Pinpoint the cell where the given text exists, returning its (X, Y) midpoint coordinate. 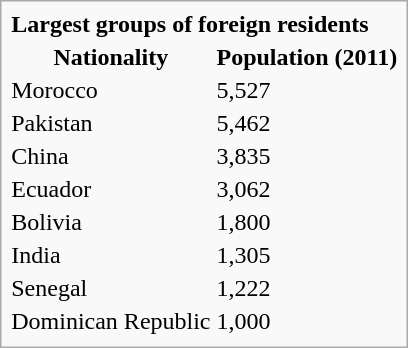
Nationality (111, 57)
1,000 (307, 321)
Morocco (111, 90)
Senegal (111, 288)
Ecuador (111, 189)
5,527 (307, 90)
Dominican Republic (111, 321)
5,462 (307, 123)
Population (2011) (307, 57)
Bolivia (111, 222)
China (111, 156)
Pakistan (111, 123)
3,062 (307, 189)
Largest groups of foreign residents (204, 24)
3,835 (307, 156)
India (111, 255)
1,222 (307, 288)
1,800 (307, 222)
1,305 (307, 255)
